Locate the cell with the specified text and output its (X, Y) center coordinate. 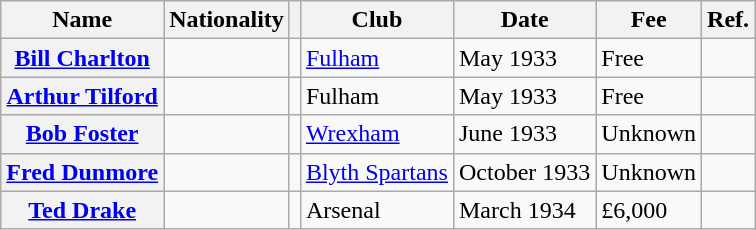
October 1933 (524, 172)
Fred Dunmore (82, 172)
Club (376, 20)
Blyth Spartans (376, 172)
June 1933 (524, 134)
£6,000 (649, 210)
Bill Charlton (82, 58)
Arsenal (376, 210)
Date (524, 20)
Bob Foster (82, 134)
Nationality (227, 20)
Ref. (728, 20)
Fee (649, 20)
Wrexham (376, 134)
Arthur Tilford (82, 96)
Name (82, 20)
Ted Drake (82, 210)
March 1934 (524, 210)
